Locate the cell with the specified text and output its [x, y] center coordinate. 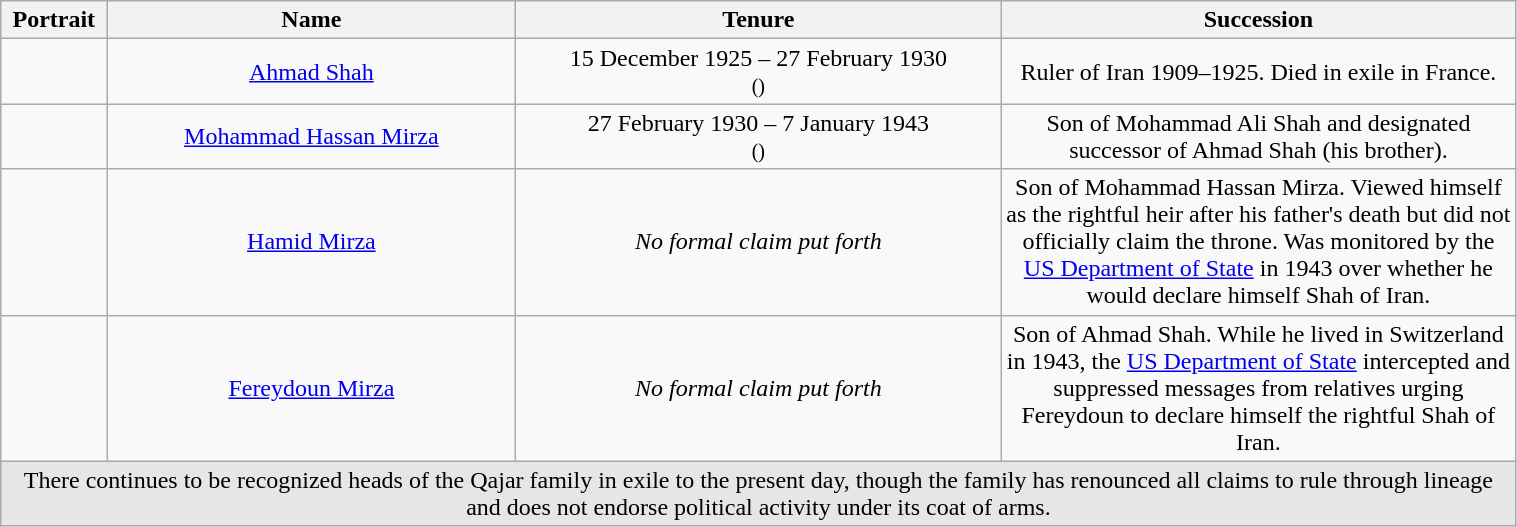
27 February 1930 – 7 January 1943() [758, 136]
Ruler of Iran 1909–1925. Died in exile in France. [1258, 72]
15 December 1925 – 27 February 1930() [758, 72]
Son of Mohammad Ali Shah and designated successor of Ahmad Shah (his brother). [1258, 136]
Ahmad Shah [312, 72]
Fereydoun Mirza [312, 388]
Hamid Mirza [312, 242]
Name [312, 20]
Succession [1258, 20]
Portrait [54, 20]
Tenure [758, 20]
Mohammad Hassan Mirza [312, 136]
